Provide the (X, Y) coordinate of the cell's center where the given text is located.  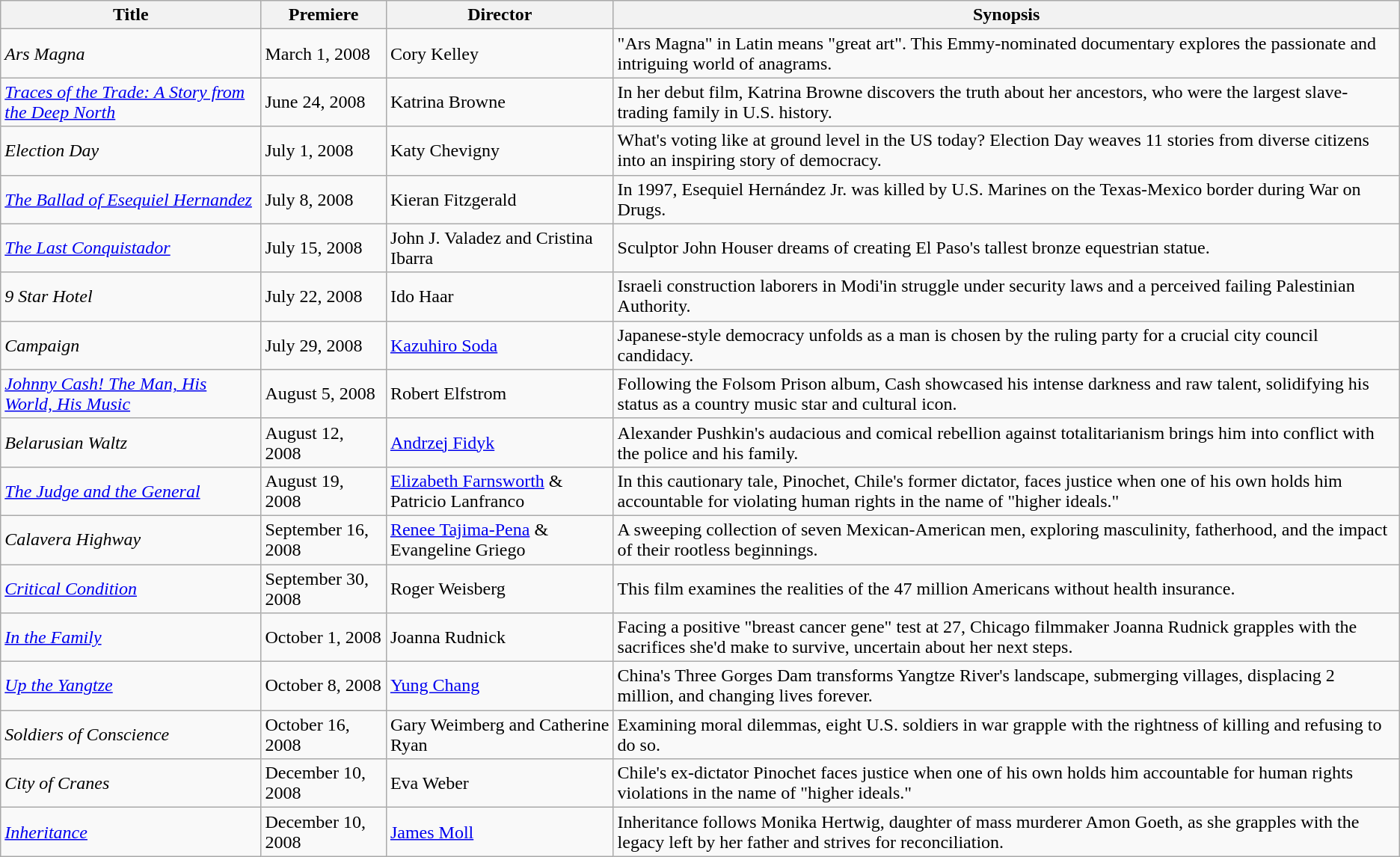
Robert Elfstrom (500, 393)
In 1997, Esequiel Hernández Jr. was killed by U.S. Marines on the Texas-Mexico border during War on Drugs. (1007, 199)
Andrzej Fidyk (500, 443)
October 8, 2008 (324, 686)
September 30, 2008 (324, 588)
Elizabeth Farnsworth & Patricio Lanfranco (500, 491)
Cory Kelley (500, 54)
A sweeping collection of seven Mexican-American men, exploring masculinity, fatherhood, and the impact of their rootless beginnings. (1007, 540)
Soldiers of Conscience (131, 734)
In the Family (131, 637)
August 12, 2008 (324, 443)
James Moll (500, 832)
Director (500, 15)
Inheritance (131, 832)
Ido Haar (500, 296)
July 29, 2008 (324, 345)
Roger Weisberg (500, 588)
Ars Magna (131, 54)
Chile's ex-dictator Pinochet faces justice when one of his own holds him accountable for human rights violations in the name of "higher ideals." (1007, 784)
October 1, 2008 (324, 637)
Examining moral dilemmas, eight U.S. soldiers in war grapple with the rightness of killing and refusing to do so. (1007, 734)
Eva Weber (500, 784)
Kazuhiro Soda (500, 345)
Katrina Browne (500, 102)
March 1, 2008 (324, 54)
Katy Chevigny (500, 151)
"Ars Magna" in Latin means "great art". This Emmy-nominated documentary explores the passionate and intriguing world of anagrams. (1007, 54)
Calavera Highway (131, 540)
Up the Yangtze (131, 686)
Election Day (131, 151)
The Last Conquistador (131, 248)
Yung Chang (500, 686)
September 16, 2008 (324, 540)
City of Cranes (131, 784)
June 24, 2008 (324, 102)
Alexander Pushkin's audacious and comical rebellion against totalitarianism brings him into conflict with the police and his family. (1007, 443)
In her debut film, Katrina Browne discovers the truth about her ancestors, who were the largest slave-trading family in U.S. history. (1007, 102)
9 Star Hotel (131, 296)
July 15, 2008 (324, 248)
July 8, 2008 (324, 199)
Israeli construction laborers in Modi'in struggle under security laws and a perceived failing Palestinian Authority. (1007, 296)
Traces of the Trade: A Story from the Deep North (131, 102)
Title (131, 15)
Critical Condition (131, 588)
July 22, 2008 (324, 296)
Belarusian Waltz (131, 443)
The Judge and the General (131, 491)
What's voting like at ground level in the US today? Election Day weaves 11 stories from diverse citizens into an inspiring story of democracy. (1007, 151)
China's Three Gorges Dam transforms Yangtze River's landscape, submerging villages, displacing 2 million, and changing lives forever. (1007, 686)
Johnny Cash! The Man, His World, His Music (131, 393)
August 19, 2008 (324, 491)
October 16, 2008 (324, 734)
Gary Weimberg and Catherine Ryan (500, 734)
Kieran Fitzgerald (500, 199)
John J. Valadez and Cristina Ibarra (500, 248)
This film examines the realities of the 47 million Americans without health insurance. (1007, 588)
The Ballad of Esequiel Hernandez (131, 199)
Campaign (131, 345)
Japanese-style democracy unfolds as a man is chosen by the ruling party for a crucial city council candidacy. (1007, 345)
Synopsis (1007, 15)
Renee Tajima-Pena & Evangeline Griego (500, 540)
Premiere (324, 15)
Sculptor John Houser dreams of creating El Paso's tallest bronze equestrian statue. (1007, 248)
July 1, 2008 (324, 151)
August 5, 2008 (324, 393)
Joanna Rudnick (500, 637)
